Detect which cell encompasses the target text, then output its [x, y] center coordinate. 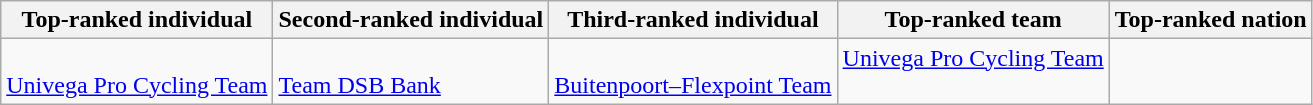
Third-ranked individual [693, 20]
Team DSB Bank [411, 72]
Top-ranked team [973, 20]
Top-ranked nation [1210, 20]
Buitenpoort–Flexpoint Team [693, 72]
Top-ranked individual [137, 20]
Second-ranked individual [411, 20]
